Output the [x, y] coordinate of the center of the cell containing the given text.  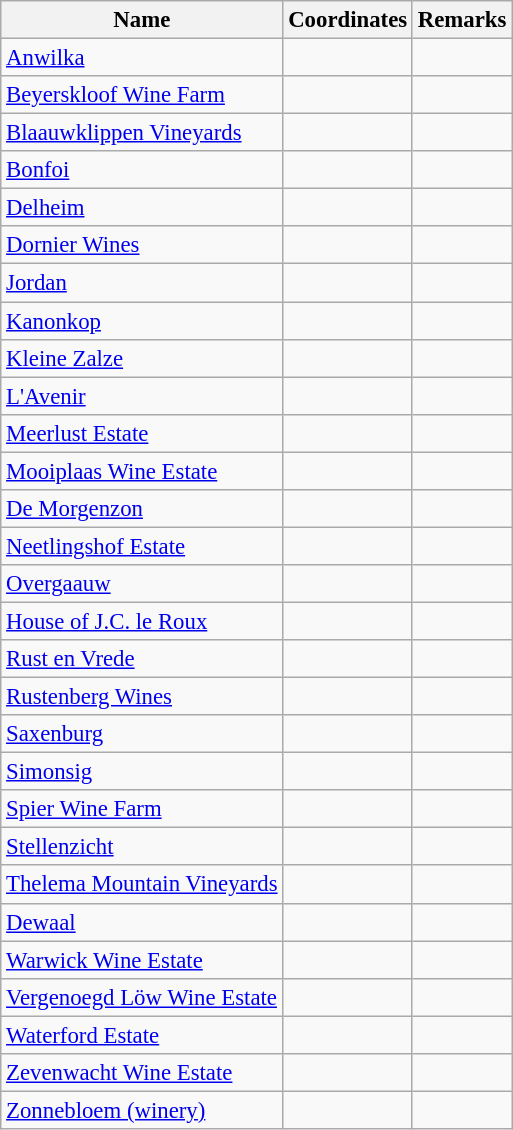
Kleine Zalze [142, 358]
Beyerskloof Wine Farm [142, 95]
Vergenoegd Löw Wine Estate [142, 997]
Remarks [462, 20]
Dewaal [142, 922]
Bonfoi [142, 170]
Rustenberg Wines [142, 697]
Meerlust Estate [142, 433]
Name [142, 20]
Overgaauw [142, 584]
Zonnebloem (winery) [142, 1110]
De Morgenzon [142, 509]
Warwick Wine Estate [142, 960]
L'Avenir [142, 396]
Jordan [142, 283]
Kanonkop [142, 321]
Neetlingshof Estate [142, 546]
Delheim [142, 208]
Waterford Estate [142, 1035]
Thelema Mountain Vineyards [142, 885]
Dornier Wines [142, 245]
House of J.C. le Roux [142, 621]
Spier Wine Farm [142, 809]
Saxenburg [142, 734]
Simonsig [142, 772]
Anwilka [142, 58]
Mooiplaas Wine Estate [142, 471]
Stellenzicht [142, 847]
Zevenwacht Wine Estate [142, 1073]
Coordinates [348, 20]
Rust en Vrede [142, 659]
Blaauwklippen Vineyards [142, 133]
